Locate the cell with the specified text and output its (x, y) center coordinate. 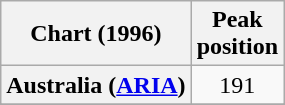
Peakposition (237, 34)
Chart (1996) (96, 34)
191 (237, 85)
Australia (ARIA) (96, 85)
